Return (x, y) of the center of cell containing provided text 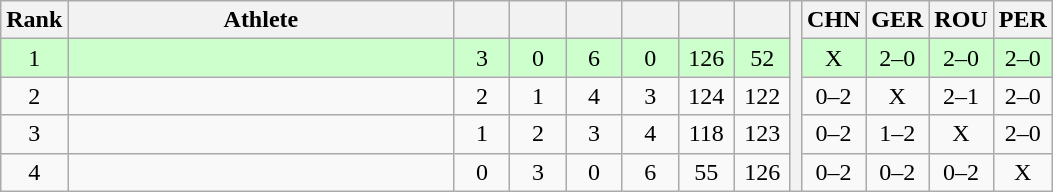
122 (762, 96)
GER (898, 20)
1–2 (898, 134)
52 (762, 58)
2–1 (961, 96)
118 (706, 134)
ROU (961, 20)
55 (706, 172)
Rank (34, 20)
124 (706, 96)
CHN (833, 20)
123 (762, 134)
Athlete (261, 20)
PER (1022, 20)
